Return the [X, Y] coordinate for the center point of the cell that contains the specified text.  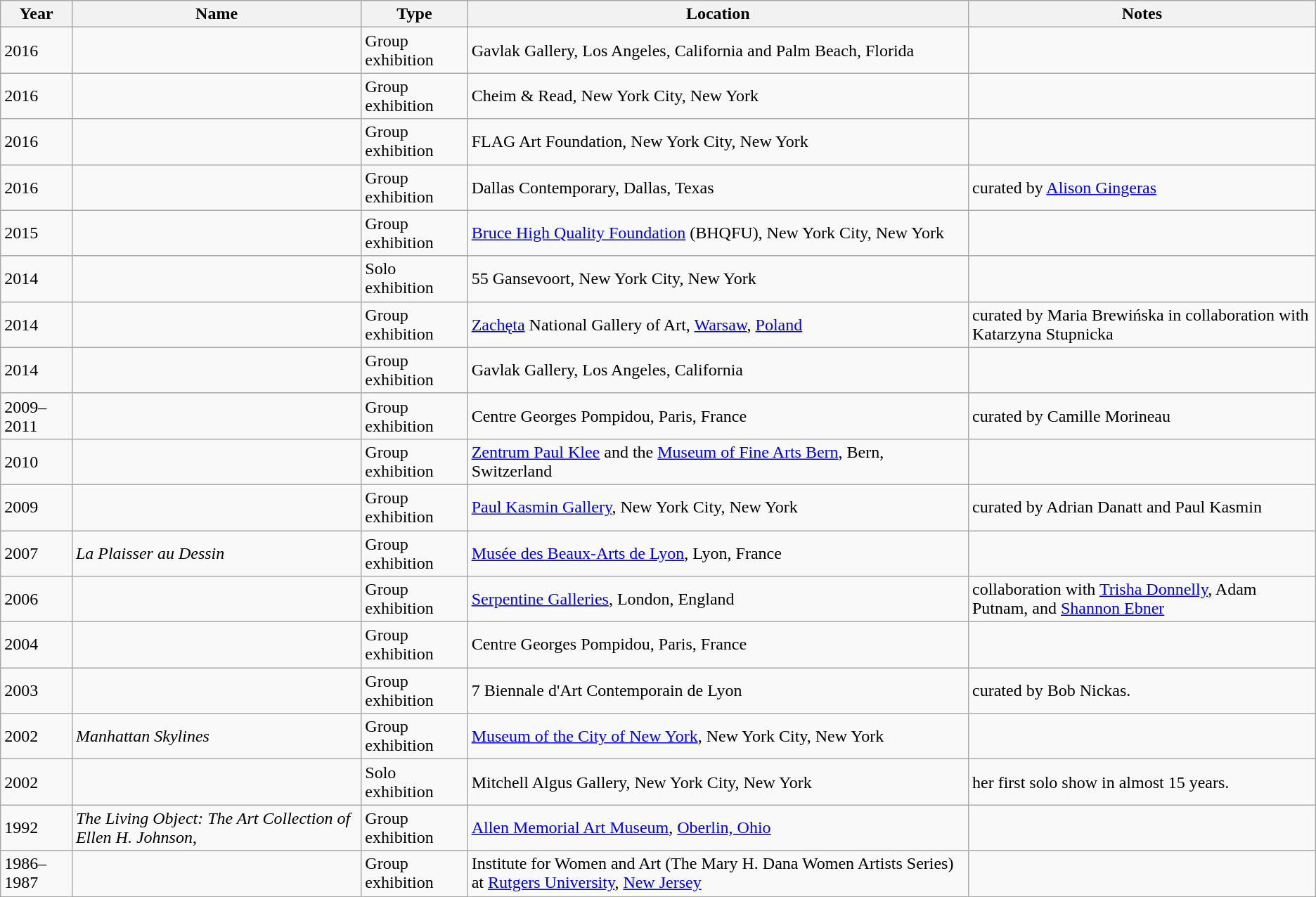
2015 [37, 233]
curated by Camille Morineau [1142, 416]
2004 [37, 645]
Year [37, 14]
2003 [37, 690]
55 Gansevoort, New York City, New York [718, 278]
Location [718, 14]
The Living Object: The Art Collection of Ellen H. Johnson, [217, 828]
Institute for Women and Art (The Mary H. Dana Women Artists Series) at Rutgers University, New Jersey [718, 873]
Notes [1142, 14]
2010 [37, 461]
curated by Bob Nickas. [1142, 690]
curated by Adrian Danatt and Paul Kasmin [1142, 508]
La Plaisser au Dessin [217, 553]
Allen Memorial Art Museum, Oberlin, Ohio [718, 828]
Gavlak Gallery, Los Angeles, California [718, 370]
Zachęta National Gallery of Art, Warsaw, Poland [718, 325]
Cheim & Read, New York City, New York [718, 96]
1992 [37, 828]
Museum of the City of New York, New York City, New York [718, 737]
Zentrum Paul Klee and the Museum of Fine Arts Bern, Bern, Switzerland [718, 461]
Serpentine Galleries, London, England [718, 599]
2006 [37, 599]
Bruce High Quality Foundation (BHQFU), New York City, New York [718, 233]
2009–2011 [37, 416]
Name [217, 14]
2009 [37, 508]
Paul Kasmin Gallery, New York City, New York [718, 508]
collaboration with Trisha Donnelly, Adam Putnam, and Shannon Ebner [1142, 599]
her first solo show in almost 15 years. [1142, 782]
1986–1987 [37, 873]
Gavlak Gallery, Los Angeles, California and Palm Beach, Florida [718, 51]
Type [415, 14]
7 Biennale d'Art Contemporain de Lyon [718, 690]
Dallas Contemporary, Dallas, Texas [718, 187]
FLAG Art Foundation, New York City, New York [718, 142]
Musée des Beaux-Arts de Lyon, Lyon, France [718, 553]
Mitchell Algus Gallery, New York City, New York [718, 782]
Manhattan Skylines [217, 737]
2007 [37, 553]
curated by Alison Gingeras [1142, 187]
curated by Maria Brewińska in collaboration with Katarzyna Stupnicka [1142, 325]
